Detect which cell encompasses the target text, then output its [X, Y] center coordinate. 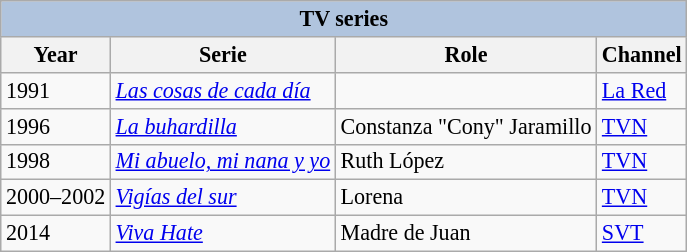
Viva Hate [222, 233]
Role [466, 54]
Las cosas de cada día [222, 90]
SVT [642, 233]
2014 [56, 233]
1998 [56, 162]
La Red [642, 90]
Serie [222, 54]
Channel [642, 54]
Ruth López [466, 162]
TV series [344, 18]
Constanza "Cony" Jaramillo [466, 126]
Madre de Juan [466, 233]
1996 [56, 126]
1991 [56, 90]
2000–2002 [56, 198]
Vigías del sur [222, 198]
Lorena [466, 198]
Mi abuelo, mi nana y yo [222, 162]
Year [56, 54]
La buhardilla [222, 126]
